From the cell containing the given text, extract its center point as [x, y] coordinate. 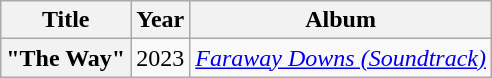
2023 [160, 58]
Faraway Downs (Soundtrack) [341, 58]
Album [341, 20]
"The Way" [66, 58]
Title [66, 20]
Year [160, 20]
